Search for the cell housing the specified text and yield its [x, y] center coordinate. 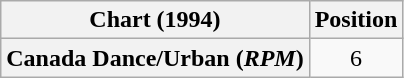
Canada Dance/Urban (RPM) [155, 58]
6 [356, 58]
Position [356, 20]
Chart (1994) [155, 20]
